Pinpoint the cell where the given text exists, returning its [x, y] midpoint coordinate. 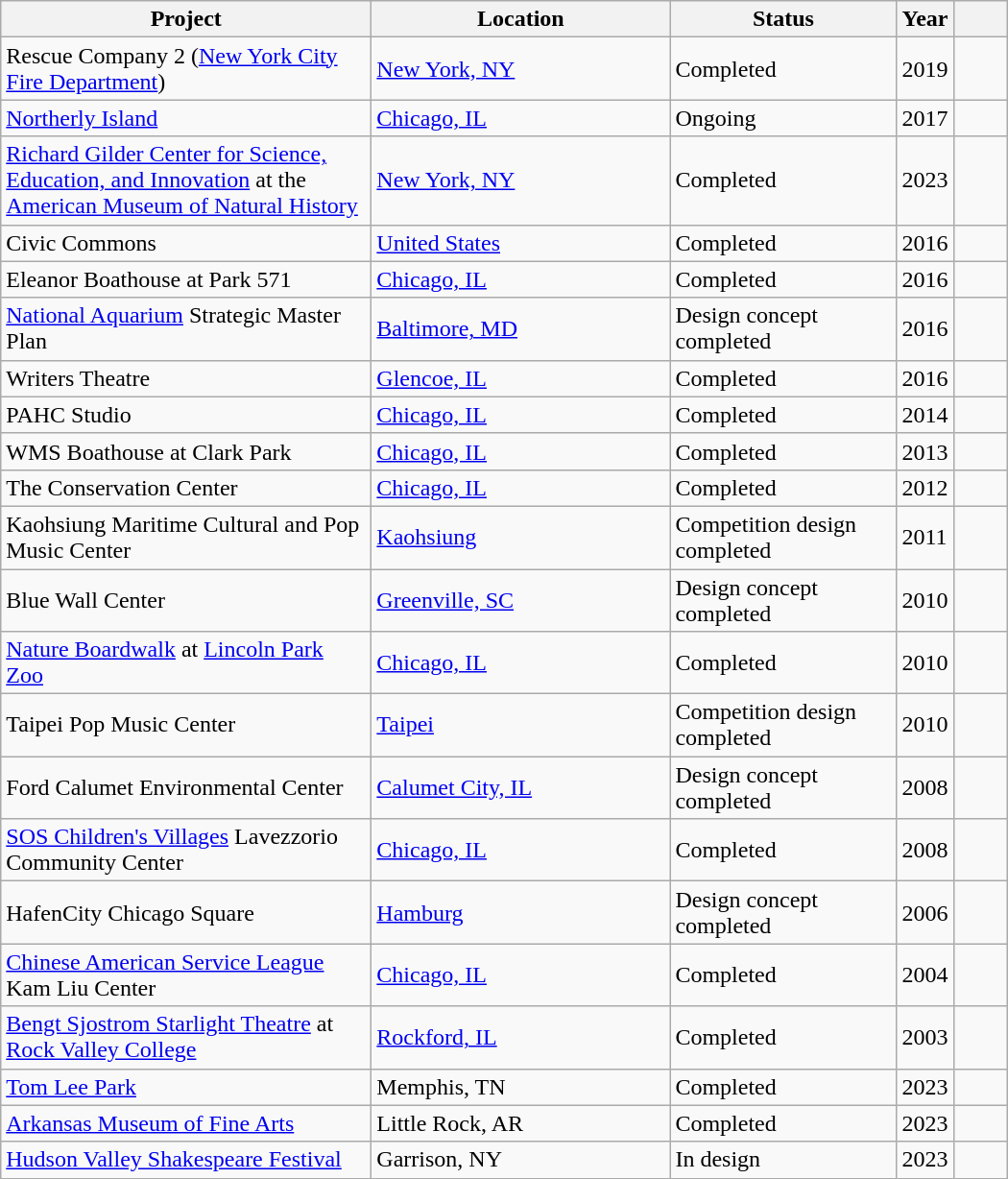
Chinese American Service League Kam Liu Center [186, 975]
Hamburg [520, 912]
Rockford, IL [520, 1037]
2013 [925, 451]
Kaohsiung [520, 538]
Ongoing [783, 118]
In design [783, 1160]
Kaohsiung Maritime Cultural and Pop Music Center [186, 538]
Richard Gilder Center for Science, Education, and Innovation at the American Museum of Natural History [186, 180]
Rescue Company 2 (New York City Fire Department) [186, 69]
Greenville, SC [520, 599]
2014 [925, 415]
2019 [925, 69]
2004 [925, 975]
HafenCity Chicago Square [186, 912]
Project [186, 19]
Garrison, NY [520, 1160]
Calumet City, IL [520, 787]
Taipei Pop Music Center [186, 726]
SOS Children's Villages Lavezzorio Community Center [186, 851]
Memphis, TN [520, 1087]
Little Rock, AR [520, 1123]
PAHC Studio [186, 415]
2006 [925, 912]
Blue Wall Center [186, 599]
Eleanor Boathouse at Park 571 [186, 279]
Bengt Sjostrom Starlight Theatre at Rock Valley College [186, 1037]
Glencoe, IL [520, 378]
Arkansas Museum of Fine Arts [186, 1123]
Location [520, 19]
Ford Calumet Environmental Center [186, 787]
Northerly Island [186, 118]
Status [783, 19]
United States [520, 243]
Writers Theatre [186, 378]
Year [925, 19]
2017 [925, 118]
Hudson Valley Shakespeare Festival [186, 1160]
WMS Boathouse at Clark Park [186, 451]
Tom Lee Park [186, 1087]
2012 [925, 488]
The Conservation Center [186, 488]
Taipei [520, 726]
Civic Commons [186, 243]
Baltimore, MD [520, 328]
2011 [925, 538]
2003 [925, 1037]
National Aquarium Strategic Master Plan [186, 328]
Nature Boardwalk at Lincoln Park Zoo [186, 662]
